Output the (X, Y) coordinate of the center of the cell containing the given text.  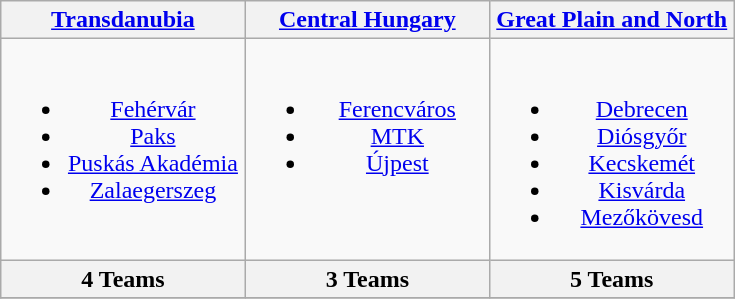
3 Teams (367, 279)
5 Teams (612, 279)
Great Plain and North (612, 20)
Transdanubia (123, 20)
FerencvárosMTKÚjpest (367, 150)
DebrecenDiósgyőrKecskemétKisvárdaMezőkövesd (612, 150)
Central Hungary (367, 20)
FehérvárPaksPuskás AkadémiaZalaegerszeg (123, 150)
4 Teams (123, 279)
